Output the (x, y) coordinate of the center of the cell containing the given text.  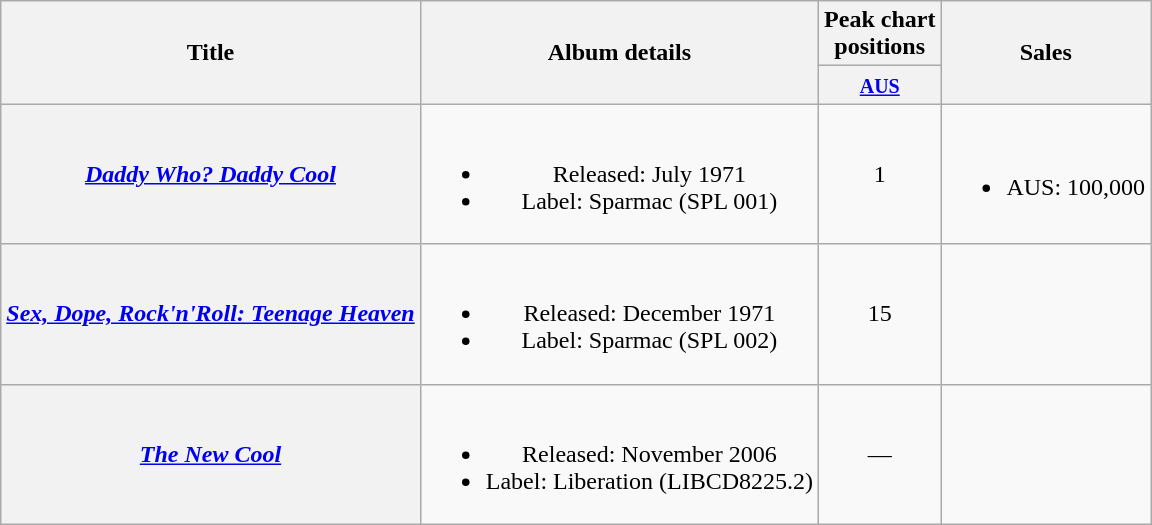
AUS: 100,000 (1046, 174)
— (880, 454)
Daddy Who? Daddy Cool (210, 174)
Title (210, 52)
15 (880, 314)
Sex, Dope, Rock'n'Roll: Teenage Heaven (210, 314)
Peak chartpositions (880, 34)
AUS (880, 85)
Released: November 2006Label: Liberation (LIBCD8225.2) (619, 454)
1 (880, 174)
Released: July 1971Label: Sparmac (SPL 001) (619, 174)
The New Cool (210, 454)
Sales (1046, 52)
Album details (619, 52)
Released: December 1971Label: Sparmac (SPL 002) (619, 314)
